Detect which cell encompasses the target text, then output its (x, y) center coordinate. 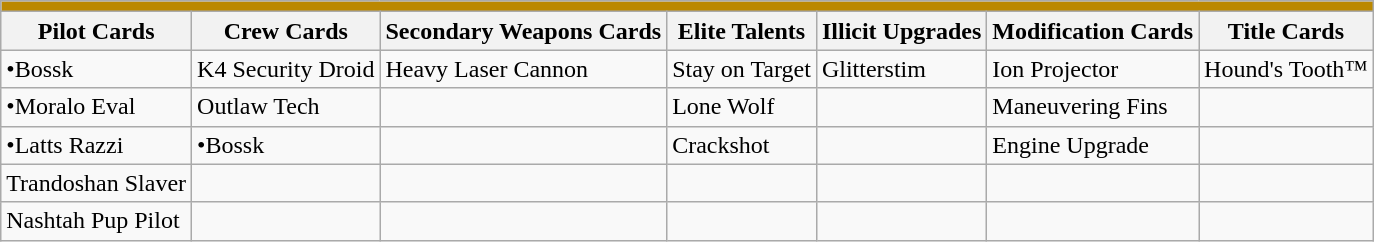
Nashtah Pup Pilot (96, 221)
Ion Projector (1093, 69)
•Latts Razzi (96, 145)
Crew Cards (286, 31)
Lone Wolf (742, 107)
Outlaw Tech (286, 107)
Heavy Laser Cannon (524, 69)
Pilot Cards (96, 31)
Secondary Weapons Cards (524, 31)
Illicit Upgrades (901, 31)
Maneuvering Fins (1093, 107)
Title Cards (1286, 31)
Elite Talents (742, 31)
K4 Security Droid (286, 69)
Crackshot (742, 145)
Engine Upgrade (1093, 145)
•Moralo Eval (96, 107)
Stay on Target (742, 69)
Glitterstim (901, 69)
Hound's Tooth™ (1286, 69)
Trandoshan Slaver (96, 183)
Modification Cards (1093, 31)
